Extract the (X, Y) coordinate from the center of the cell holding the provided text.  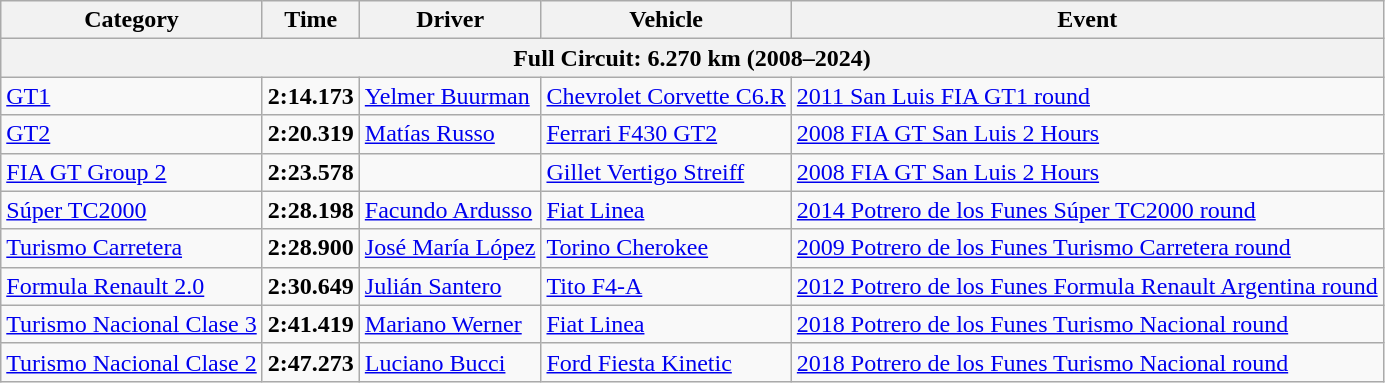
Event (1087, 20)
Gillet Vertigo Streiff (666, 172)
Facundo Ardusso (450, 210)
Ferrari F430 GT2 (666, 134)
2:28.198 (310, 210)
Matías Russo (450, 134)
Mariano Werner (450, 324)
Tito F4-A (666, 286)
GT1 (132, 96)
Category (132, 20)
Turismo Nacional Clase 2 (132, 362)
FIA GT Group 2 (132, 172)
2:14.173 (310, 96)
GT2 (132, 134)
2011 San Luis FIA GT1 round (1087, 96)
Ford Fiesta Kinetic (666, 362)
2:23.578 (310, 172)
Full Circuit: 6.270 km (2008–2024) (692, 58)
Chevrolet Corvette C6.R (666, 96)
Driver (450, 20)
Formula Renault 2.0 (132, 286)
2012 Potrero de los Funes Formula Renault Argentina round (1087, 286)
Julián Santero (450, 286)
2:28.900 (310, 248)
2:20.319 (310, 134)
Yelmer Buurman (450, 96)
2009 Potrero de los Funes Turismo Carretera round (1087, 248)
Luciano Bucci (450, 362)
Turismo Carretera (132, 248)
Time (310, 20)
2:30.649 (310, 286)
Súper TC2000 (132, 210)
Vehicle (666, 20)
2014 Potrero de los Funes Súper TC2000 round (1087, 210)
Turismo Nacional Clase 3 (132, 324)
2:47.273 (310, 362)
2:41.419 (310, 324)
José María López (450, 248)
Torino Cherokee (666, 248)
